Detect which cell encompasses the target text, then output its (X, Y) center coordinate. 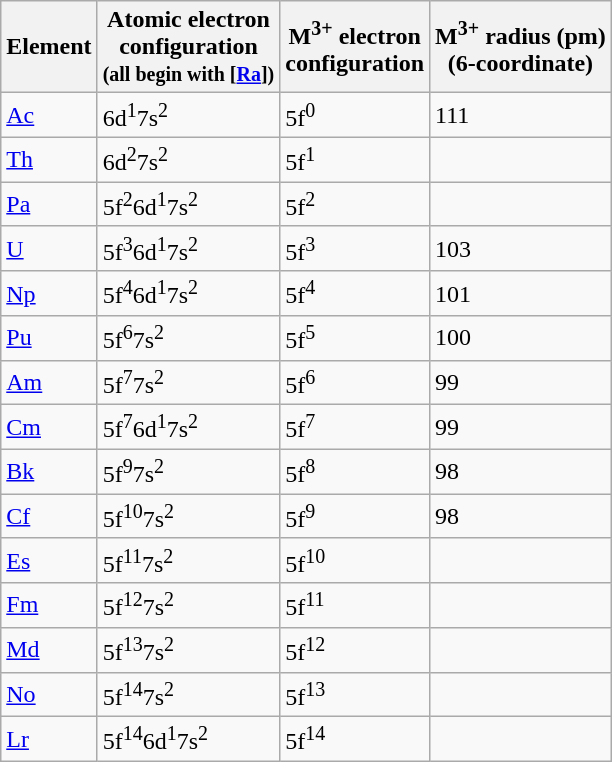
Atomic electron configuration(all begin with [Ra]) (188, 47)
Cf (49, 516)
Bk (49, 472)
5f36d17s2 (188, 248)
100 (521, 338)
5f12 (355, 650)
6d17s2 (188, 116)
U (49, 248)
Np (49, 294)
5f7 (355, 428)
5f8 (355, 472)
5f137s2 (188, 650)
Ac (49, 116)
5f14 (355, 740)
Pu (49, 338)
5f77s2 (188, 382)
103 (521, 248)
Pa (49, 204)
5f4 (355, 294)
Element (49, 47)
5f147s2 (188, 694)
Cm (49, 428)
Lr (49, 740)
No (49, 694)
6d27s2 (188, 160)
M3+ radius (pm) (6-coordinate) (521, 47)
5f5 (355, 338)
5f26d17s2 (188, 204)
5f6 (355, 382)
M3+ electron configuration (355, 47)
5f11 (355, 606)
5f107s2 (188, 516)
Md (49, 650)
5f97s2 (188, 472)
Es (49, 560)
5f46d17s2 (188, 294)
5f67s2 (188, 338)
5f10 (355, 560)
5f2 (355, 204)
5f13 (355, 694)
5f146d17s2 (188, 740)
5f76d17s2 (188, 428)
5f0 (355, 116)
Th (49, 160)
111 (521, 116)
5f1 (355, 160)
101 (521, 294)
5f9 (355, 516)
5f3 (355, 248)
Am (49, 382)
5f117s2 (188, 560)
5f127s2 (188, 606)
Fm (49, 606)
